Provide the (X, Y) coordinate of the cell's center where the given text is located.  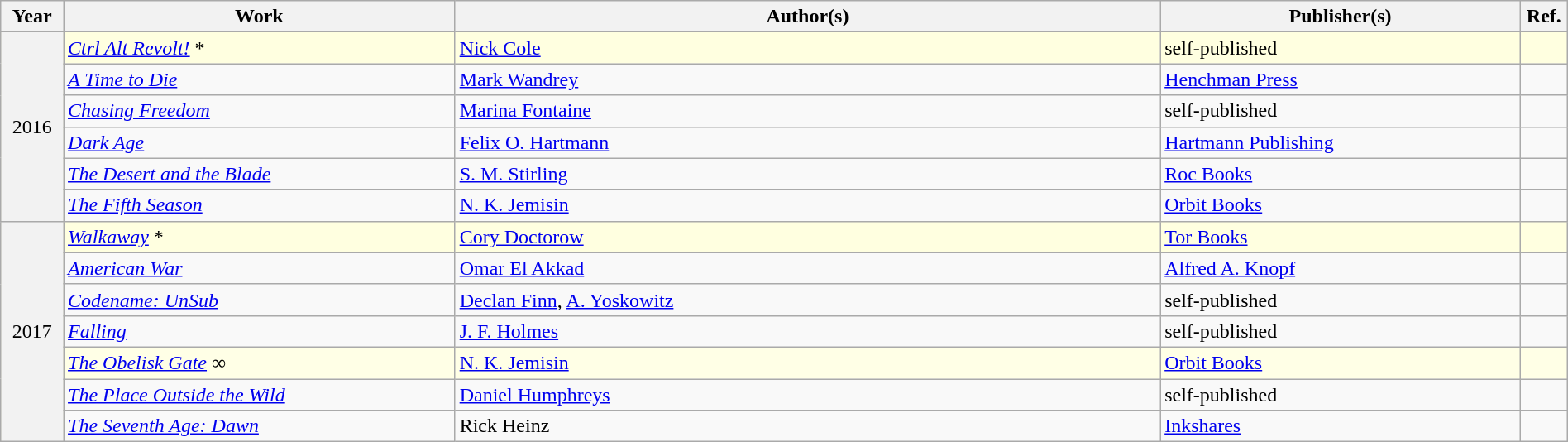
Work (260, 17)
The Desert and the Blade (260, 174)
Codename: UnSub (260, 300)
2017 (32, 331)
Publisher(s) (1341, 17)
Cory Doctorow (807, 237)
2016 (32, 127)
J. F. Holmes (807, 331)
Chasing Freedom (260, 111)
The Place Outside the Wild (260, 395)
American War (260, 268)
S. M. Stirling (807, 174)
Omar El Akkad (807, 268)
Falling (260, 331)
Dark Age (260, 142)
The Obelisk Gate ∞ (260, 363)
Marina Fontaine (807, 111)
Rick Heinz (807, 426)
Hartmann Publishing (1341, 142)
A Time to Die (260, 79)
Walkaway * (260, 237)
Roc Books (1341, 174)
Declan Finn, A. Yoskowitz (807, 300)
Mark Wandrey (807, 79)
Felix O. Hartmann (807, 142)
Ctrl Alt Revolt! * (260, 48)
Daniel Humphreys (807, 395)
Year (32, 17)
Henchman Press (1341, 79)
The Fifth Season (260, 205)
Ref. (1543, 17)
Inkshares (1341, 426)
Author(s) (807, 17)
Alfred A. Knopf (1341, 268)
Tor Books (1341, 237)
The Seventh Age: Dawn (260, 426)
Nick Cole (807, 48)
